Provide the (x, y) coordinate of the cell's center where the given text is located.  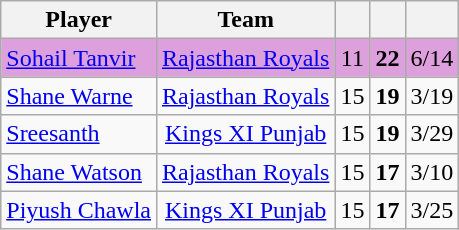
6/14 (432, 58)
3/29 (432, 134)
Shane Warne (79, 96)
Sreesanth (79, 134)
3/19 (432, 96)
Team (245, 20)
Shane Watson (79, 172)
11 (352, 58)
Sohail Tanvir (79, 58)
22 (388, 58)
Player (79, 20)
Piyush Chawla (79, 210)
3/25 (432, 210)
3/10 (432, 172)
